Determine the (x, y) coordinate at the center of the cell enclosing the given text.  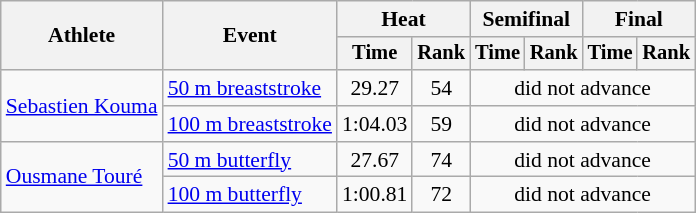
Semifinal (526, 19)
Final (639, 19)
54 (441, 88)
50 m butterfly (250, 160)
1:04.03 (374, 124)
100 m breaststroke (250, 124)
1:00.81 (374, 195)
59 (441, 124)
72 (441, 195)
100 m butterfly (250, 195)
Athlete (82, 36)
50 m breaststroke (250, 88)
27.67 (374, 160)
Event (250, 36)
29.27 (374, 88)
Heat (404, 19)
74 (441, 160)
Ousmane Touré (82, 178)
Sebastien Kouma (82, 106)
